Provide the [X, Y] coordinate of the cell's center where the given text is located.  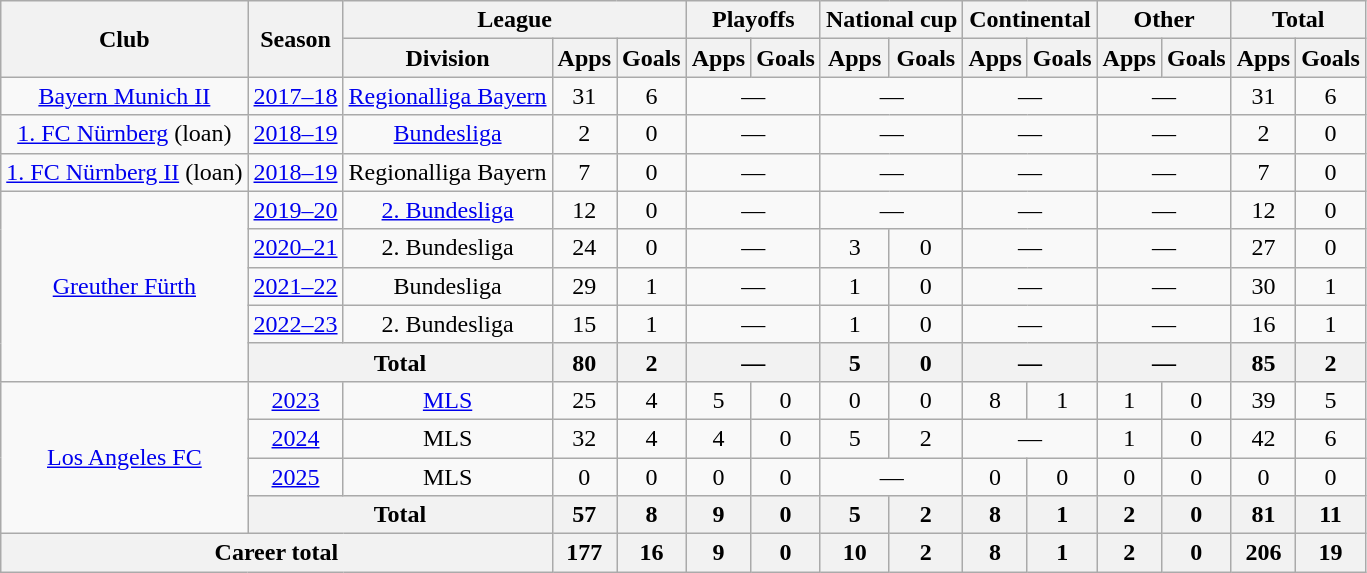
3 [854, 248]
15 [584, 324]
Division [448, 58]
19 [1331, 553]
Greuther Fürth [124, 286]
2022–23 [296, 324]
National cup [891, 20]
League [514, 20]
24 [584, 248]
Playoffs [753, 20]
206 [1263, 553]
2017–18 [296, 96]
1. FC Nürnberg II (loan) [124, 172]
80 [584, 362]
29 [584, 286]
Club [124, 39]
Career total [276, 553]
32 [584, 438]
Bayern Munich II [124, 96]
39 [1263, 400]
57 [584, 515]
2023 [296, 400]
2020–21 [296, 248]
Continental [1030, 20]
81 [1263, 515]
2019–20 [296, 210]
1. FC Nürnberg (loan) [124, 134]
Season [296, 39]
Los Angeles FC [124, 457]
2025 [296, 477]
2021–22 [296, 286]
2024 [296, 438]
27 [1263, 248]
11 [1331, 515]
42 [1263, 438]
85 [1263, 362]
Other [1164, 20]
10 [854, 553]
177 [584, 553]
25 [584, 400]
30 [1263, 286]
